For the text-containing cell, return its midpoint in (x, y) coordinate format. 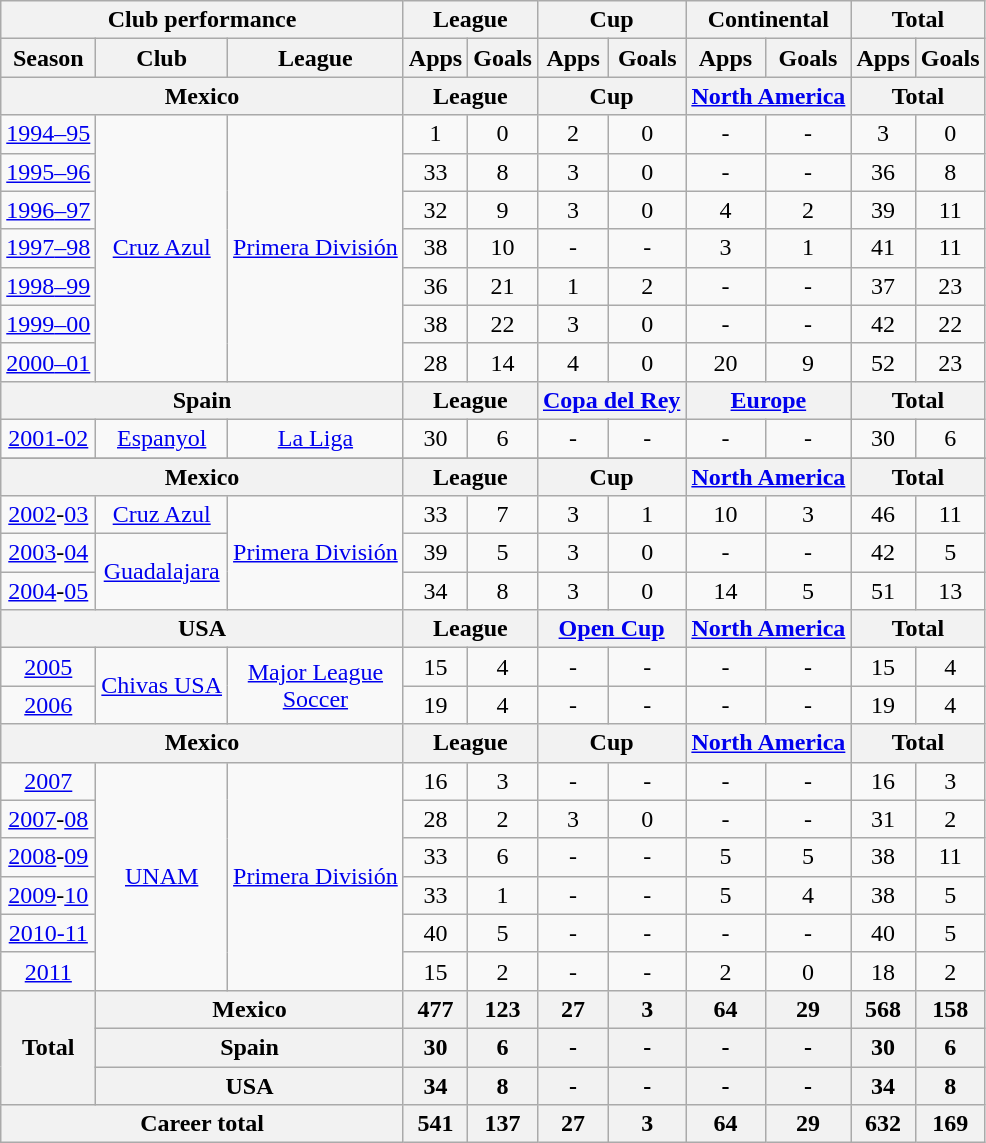
46 (883, 515)
Career total (202, 1124)
41 (883, 248)
Continental (768, 20)
Season (48, 58)
477 (435, 1009)
2009-10 (48, 895)
La Liga (316, 438)
2007-08 (48, 819)
1998–99 (48, 286)
158 (950, 1009)
632 (883, 1124)
21 (503, 286)
137 (503, 1124)
1994–95 (48, 134)
2002-03 (48, 515)
1996–97 (48, 210)
Open Cup (611, 629)
UNAM (162, 876)
2001-02 (48, 438)
1995–96 (48, 172)
2010-11 (48, 933)
2011 (48, 971)
13 (950, 591)
2000–01 (48, 362)
Club performance (202, 20)
568 (883, 1009)
2006 (48, 705)
2007 (48, 781)
37 (883, 286)
Major LeagueSoccer (316, 686)
51 (883, 591)
52 (883, 362)
1999–00 (48, 324)
Club (162, 58)
1997–98 (48, 248)
31 (883, 819)
2004-05 (48, 591)
7 (503, 515)
2003-04 (48, 553)
18 (883, 971)
Chivas USA (162, 686)
2008-09 (48, 857)
2005 (48, 667)
20 (726, 362)
Espanyol (162, 438)
Europe (768, 400)
32 (435, 210)
123 (503, 1009)
Copa del Rey (611, 400)
541 (435, 1124)
Guadalajara (162, 572)
169 (950, 1124)
